Extract the [x, y] coordinate from the center of the cell holding the provided text.  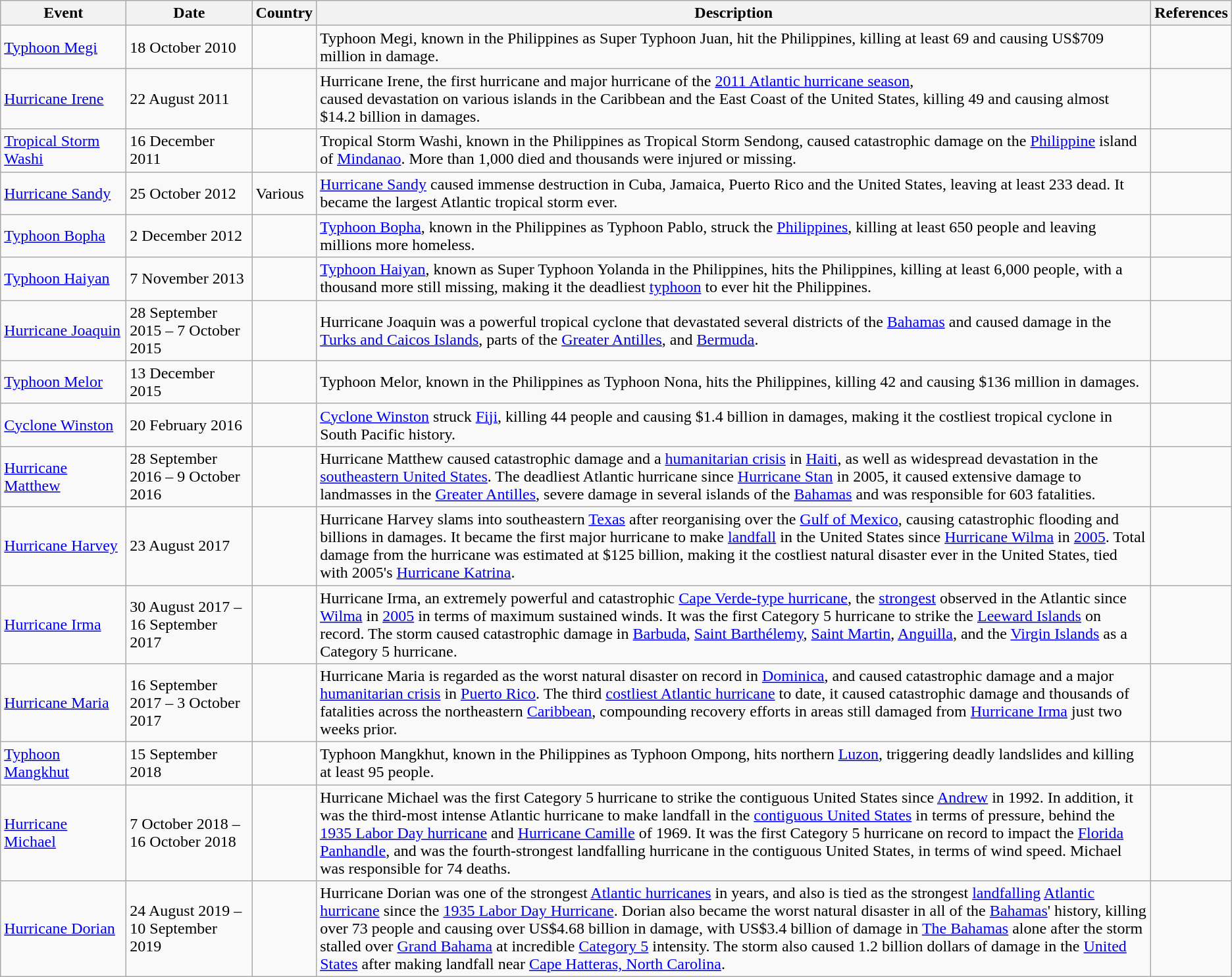
30 August 2017 – 16 September 2017 [190, 625]
24 August 2019 – 10 September 2019 [190, 929]
Typhoon Megi, known in the Philippines as Super Typhoon Juan, hit the Philippines, killing at least 69 and causing US$709 million in damage. [734, 47]
28 September 2015 – 7 October 2015 [190, 330]
Hurricane Joaquin [63, 330]
Hurricane Matthew [63, 476]
Event [63, 13]
16 December 2011 [190, 150]
7 November 2013 [190, 279]
20 February 2016 [190, 425]
Description [734, 13]
Typhoon Bopha, known in the Philippines as Typhoon Pablo, struck the Philippines, killing at least 650 people and leaving millions more homeless. [734, 236]
15 September 2018 [190, 763]
Typhoon Bopha [63, 236]
Country [284, 13]
22 August 2011 [190, 99]
18 October 2010 [190, 47]
Hurricane Irma [63, 625]
Typhoon Mangkhut, known in the Philippines as Typhoon Ompong, hits northern Luzon, triggering deadly landslides and killing at least 95 people. [734, 763]
Cyclone Winston [63, 425]
Typhoon Haiyan [63, 279]
13 December 2015 [190, 382]
Hurricane Harvey [63, 546]
Typhoon Mangkhut [63, 763]
25 October 2012 [190, 193]
Typhoon Melor [63, 382]
Various [284, 193]
Hurricane Irene [63, 99]
Hurricane Michael [63, 833]
23 August 2017 [190, 546]
Typhoon Melor, known in the Philippines as Typhoon Nona, hits the Philippines, killing 42 and causing $136 million in damages. [734, 382]
Typhoon Megi [63, 47]
28 September 2016 – 9 October 2016 [190, 476]
Tropical Storm Washi [63, 150]
References [1191, 13]
2 December 2012 [190, 236]
Hurricane Dorian [63, 929]
Hurricane Maria [63, 703]
Date [190, 13]
7 October 2018 – 16 October 2018 [190, 833]
16 September 2017 – 3 October 2017 [190, 703]
Hurricane Sandy [63, 193]
